Find where the given text appears and provide that cell's center as [X, Y] coordinate. 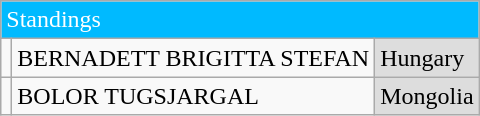
Hungary [427, 58]
BERNADETT BRIGITTA STEFAN [194, 58]
Mongolia [427, 96]
BOLOR TUGSJARGAL [194, 96]
Standings [240, 20]
